Locate the cell with the specified text and output its [X, Y] center coordinate. 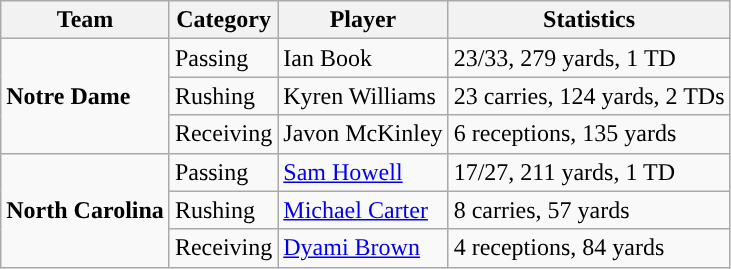
4 receptions, 84 yards [589, 248]
Javon McKinley [363, 134]
23/33, 279 yards, 1 TD [589, 58]
Dyami Brown [363, 248]
North Carolina [86, 210]
Category [223, 20]
Notre Dame [86, 96]
Team [86, 20]
8 carries, 57 yards [589, 210]
17/27, 211 yards, 1 TD [589, 172]
Ian Book [363, 58]
Player [363, 20]
23 carries, 124 yards, 2 TDs [589, 96]
Sam Howell [363, 172]
Statistics [589, 20]
Kyren Williams [363, 96]
Michael Carter [363, 210]
6 receptions, 135 yards [589, 134]
